Identify which cell holds the provided text, then report its [x, y] central coordinate. 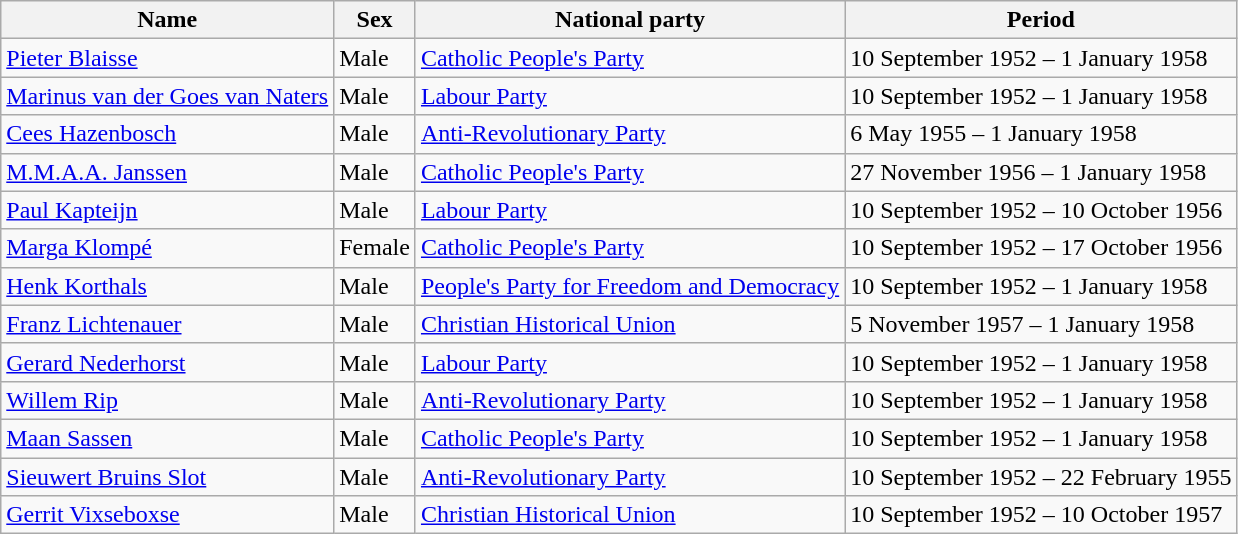
Pieter Blaisse [168, 58]
27 November 1956 – 1 January 1958 [1041, 172]
M.M.A.A. Janssen [168, 172]
Name [168, 20]
Marinus van der Goes van Naters [168, 96]
Gerard Nederhorst [168, 362]
People's Party for Freedom and Democracy [630, 286]
10 September 1952 – 17 October 1956 [1041, 248]
Sieuwert Bruins Slot [168, 477]
Maan Sassen [168, 438]
Cees Hazenbosch [168, 134]
10 September 1952 – 10 October 1956 [1041, 210]
5 November 1957 – 1 January 1958 [1041, 324]
6 May 1955 – 1 January 1958 [1041, 134]
Gerrit Vixseboxse [168, 515]
10 September 1952 – 22 February 1955 [1041, 477]
Period [1041, 20]
Henk Korthals [168, 286]
10 September 1952 – 10 October 1957 [1041, 515]
Sex [375, 20]
Franz Lichtenauer [168, 324]
Female [375, 248]
National party [630, 20]
Willem Rip [168, 400]
Paul Kapteijn [168, 210]
Marga Klompé [168, 248]
